Pinpoint the cell where the given text exists, returning its [x, y] midpoint coordinate. 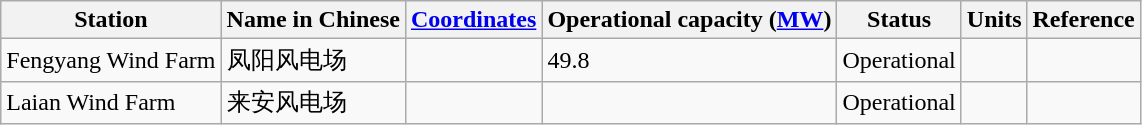
Station [111, 20]
Operational capacity (MW) [690, 20]
凤阳风电场 [313, 60]
Name in Chinese [313, 20]
Coordinates [473, 20]
Fengyang Wind Farm [111, 60]
Status [899, 20]
49.8 [690, 60]
Laian Wind Farm [111, 102]
来安风电场 [313, 102]
Reference [1084, 20]
Units [994, 20]
